Scan for the cell matching the given text and deliver its [X, Y] coordinate at center. 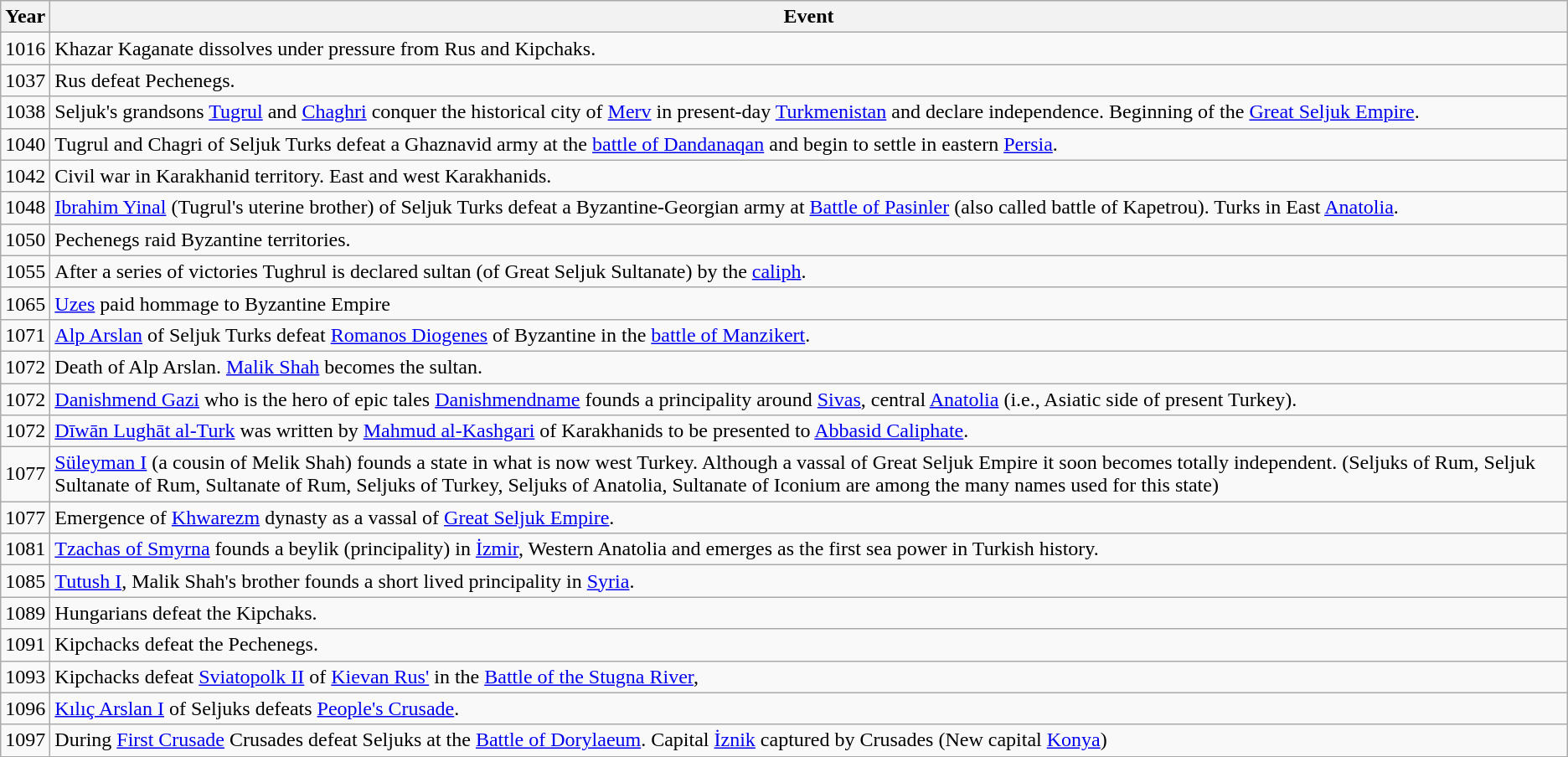
Event [809, 17]
1089 [25, 613]
Hungarians defeat the Kipchaks. [809, 613]
1093 [25, 677]
After a series of victories Tughrul is declared sultan (of Great Seljuk Sultanate) by the caliph. [809, 271]
1065 [25, 303]
Death of Alp Arslan. Malik Shah becomes the sultan. [809, 367]
Dīwān Lughāt al-Turk was written by Mahmud al-Kashgari of Karakhanids to be presented to Abbasid Caliphate. [809, 431]
1097 [25, 740]
Year [25, 17]
Tutush I, Malik Shah's brother founds a short lived principality in Syria. [809, 581]
1048 [25, 208]
1050 [25, 239]
Tugrul and Chagri of Seljuk Turks defeat a Ghaznavid army at the battle of Dandanaqan and begin to settle in eastern Persia. [809, 144]
1081 [25, 549]
Kılıç Arslan I of Seljuks defeats People's Crusade. [809, 708]
1040 [25, 144]
Khazar Kaganate dissolves under pressure from Rus and Kipchaks. [809, 49]
During First Crusade Crusades defeat Seljuks at the Battle of Dorylaeum. Capital İznik captured by Crusades (New capital Konya) [809, 740]
1096 [25, 708]
1071 [25, 335]
1037 [25, 80]
Rus defeat Pechenegs. [809, 80]
1016 [25, 49]
1042 [25, 176]
Kipchacks defeat the Pechenegs. [809, 645]
Alp Arslan of Seljuk Turks defeat Romanos Diogenes of Byzantine in the battle of Manzikert. [809, 335]
Civil war in Karakhanid territory. East and west Karakhanids. [809, 176]
1085 [25, 581]
1038 [25, 112]
Emergence of Khwarezm dynasty as a vassal of Great Seljuk Empire. [809, 518]
1091 [25, 645]
Tzachas of Smyrna founds a beylik (principality) in İzmir, Western Anatolia and emerges as the first sea power in Turkish history. [809, 549]
Uzes paid hommage to Byzantine Empire [809, 303]
Pechenegs raid Byzantine territories. [809, 239]
1055 [25, 271]
Kipchacks defeat Sviatopolk II of Kievan Rus' in the Battle of the Stugna River, [809, 677]
